Capture the cell that displays the provided text and extract its [x, y] central coordinate. 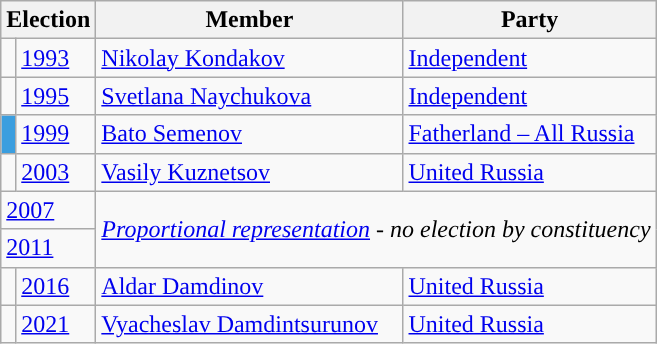
1993 [56, 58]
1995 [56, 96]
2007 [48, 210]
Proportional representation - no election by constituency [376, 229]
Party [530, 20]
Member [250, 20]
Nikolay Kondakov [250, 58]
2011 [48, 248]
Bato Semenov [250, 134]
2016 [56, 286]
Svetlana Naychukova [250, 96]
Election [48, 20]
Aldar Damdinov [250, 286]
1999 [56, 134]
2003 [56, 172]
2021 [56, 324]
Vasily Kuznetsov [250, 172]
Vyacheslav Damdintsurunov [250, 324]
Fatherland – All Russia [530, 134]
